Identify which cell holds the provided text, then report its [x, y] central coordinate. 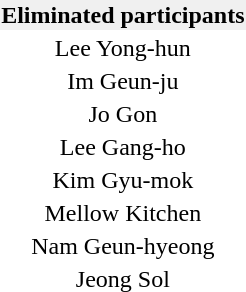
Lee Gang-ho [123, 147]
Eliminated participants [123, 15]
Kim Gyu-mok [123, 180]
Jo Gon [123, 114]
Im Geun-ju [123, 81]
Mellow Kitchen [123, 213]
Nam Geun-hyeong [123, 246]
Lee Yong-hun [123, 48]
